Provide the (x, y) coordinate of the cell's center where the given text is located.  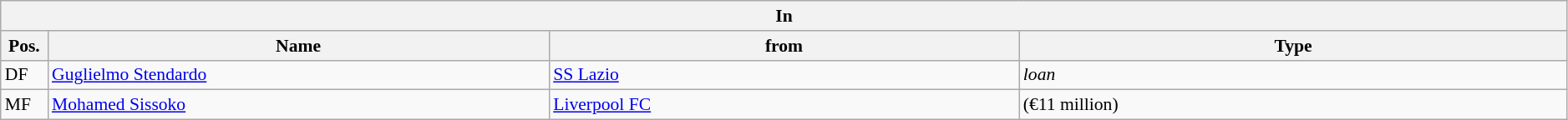
Name (298, 46)
SS Lazio (784, 75)
DF (24, 75)
MF (24, 105)
Guglielmo Stendardo (298, 75)
Pos. (24, 46)
Liverpool FC (784, 105)
In (784, 16)
(€11 million) (1293, 105)
Mohamed Sissoko (298, 105)
loan (1293, 75)
from (784, 46)
Type (1293, 46)
